Scan for the cell matching the given text and deliver its (x, y) coordinate at center. 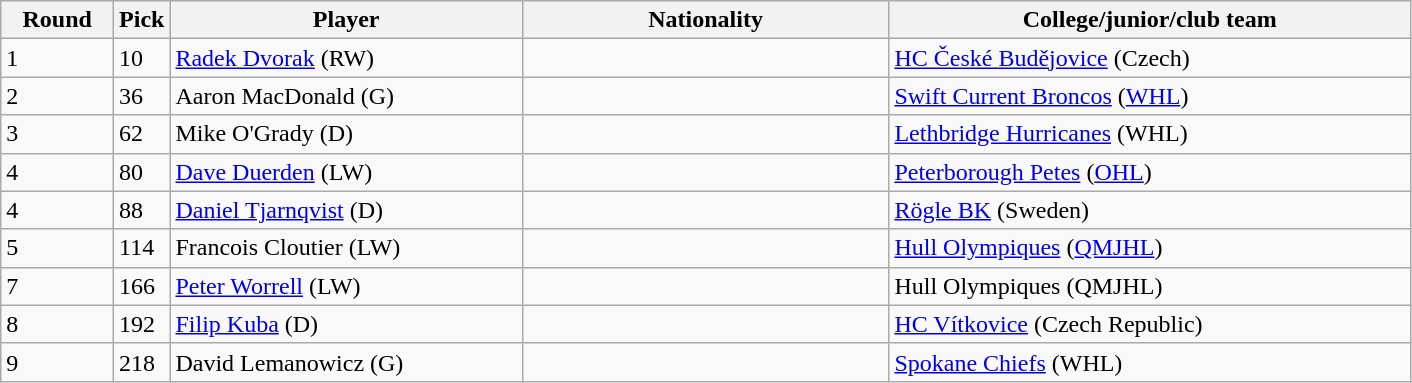
Spokane Chiefs (WHL) (1150, 362)
3 (58, 134)
Swift Current Broncos (WHL) (1150, 96)
1 (58, 58)
7 (58, 286)
Player (346, 20)
166 (142, 286)
Rögle BK (Sweden) (1150, 210)
5 (58, 248)
Daniel Tjarnqvist (D) (346, 210)
College/junior/club team (1150, 20)
Radek Dvorak (RW) (346, 58)
2 (58, 96)
Aaron MacDonald (G) (346, 96)
Round (58, 20)
8 (58, 324)
Lethbridge Hurricanes (WHL) (1150, 134)
Peter Worrell (LW) (346, 286)
80 (142, 172)
192 (142, 324)
Nationality (706, 20)
Mike O'Grady (D) (346, 134)
9 (58, 362)
Dave Duerden (LW) (346, 172)
10 (142, 58)
Francois Cloutier (LW) (346, 248)
David Lemanowicz (G) (346, 362)
Filip Kuba (D) (346, 324)
Pick (142, 20)
114 (142, 248)
88 (142, 210)
218 (142, 362)
62 (142, 134)
HC České Budějovice (Czech) (1150, 58)
36 (142, 96)
HC Vítkovice (Czech Republic) (1150, 324)
Peterborough Petes (OHL) (1150, 172)
